Extract the [x, y] coordinate from the center of the cell holding the provided text.  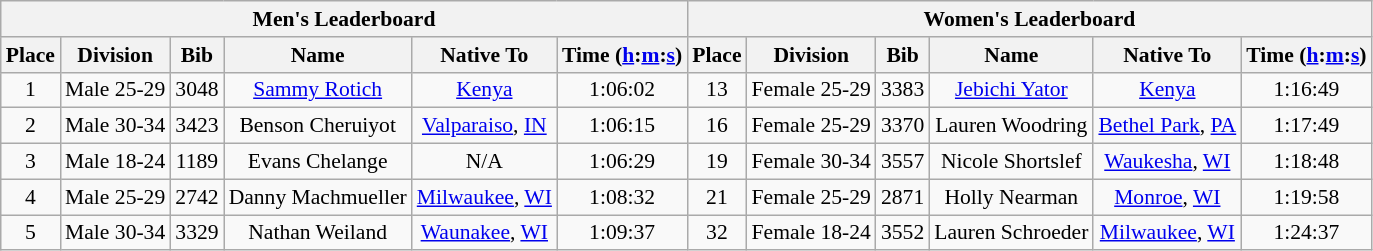
4 [30, 197]
1:19:58 [1306, 197]
Jebichi Yator [1011, 90]
1:06:29 [622, 162]
3370 [902, 126]
Women's Leaderboard [1029, 19]
Bethel Park, PA [1167, 126]
Valparaiso, IN [484, 126]
Female 18-24 [812, 233]
2 [30, 126]
Monroe, WI [1167, 197]
13 [716, 90]
32 [716, 233]
1:17:49 [1306, 126]
1:06:15 [622, 126]
Nicole Shortslef [1011, 162]
N/A [484, 162]
3423 [196, 126]
3557 [902, 162]
5 [30, 233]
3552 [902, 233]
3 [30, 162]
16 [716, 126]
1189 [196, 162]
3329 [196, 233]
Female 30-34 [812, 162]
Lauren Woodring [1011, 126]
Lauren Schroeder [1011, 233]
2742 [196, 197]
Sammy Rotich [318, 90]
21 [716, 197]
1 [30, 90]
2871 [902, 197]
1:24:37 [1306, 233]
Male 18-24 [115, 162]
Men's Leaderboard [344, 19]
3383 [902, 90]
Evans Chelange [318, 162]
Waunakee, WI [484, 233]
Holly Nearman [1011, 197]
1:16:49 [1306, 90]
Danny Machmueller [318, 197]
Benson Cheruiyot [318, 126]
1:08:32 [622, 197]
1:09:37 [622, 233]
Waukesha, WI [1167, 162]
3048 [196, 90]
1:06:02 [622, 90]
19 [716, 162]
Nathan Weiland [318, 233]
1:18:48 [1306, 162]
